Capture the cell that displays the provided text and extract its (x, y) central coordinate. 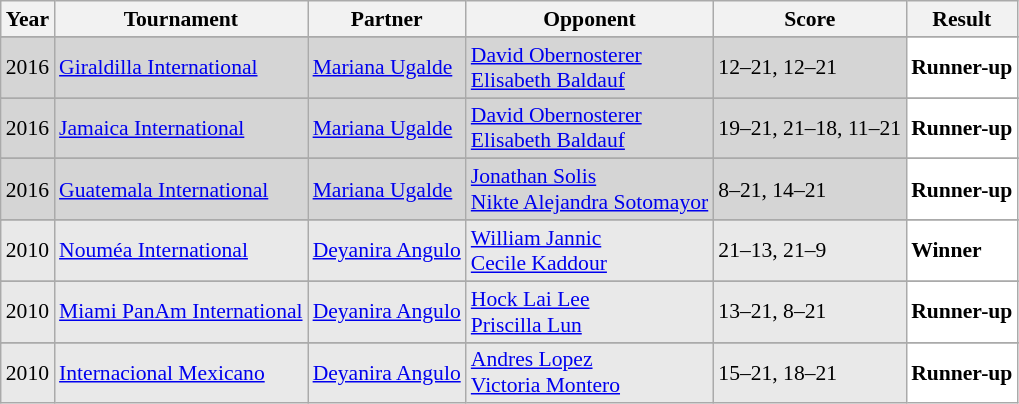
Partner (387, 19)
Giraldilla International (181, 68)
12–21, 12–21 (810, 68)
Year (28, 19)
Andres Lopez Victoria Montero (590, 372)
Opponent (590, 19)
Jonathan Solis Nikte Alejandra Sotomayor (590, 190)
Tournament (181, 19)
Result (962, 19)
Winner (962, 250)
Guatemala International (181, 190)
8–21, 14–21 (810, 190)
Miami PanAm International (181, 312)
William Jannic Cecile Kaddour (590, 250)
19–21, 21–18, 11–21 (810, 128)
Internacional Mexicano (181, 372)
Score (810, 19)
13–21, 8–21 (810, 312)
Jamaica International (181, 128)
15–21, 18–21 (810, 372)
Nouméa International (181, 250)
Hock Lai Lee Priscilla Lun (590, 312)
21–13, 21–9 (810, 250)
